Provide the (X, Y) coordinate of the cell's center where the given text is located.  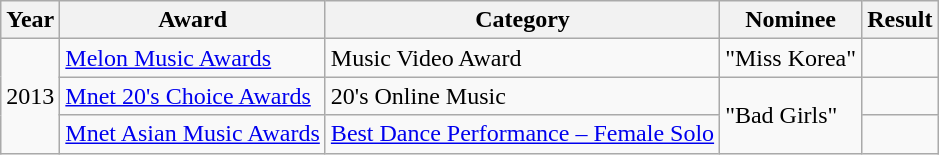
Nominee (791, 20)
Award (193, 20)
Mnet 20's Choice Awards (193, 96)
Best Dance Performance – Female Solo (522, 134)
"Miss Korea" (791, 58)
Mnet Asian Music Awards (193, 134)
"Bad Girls" (791, 115)
Result (900, 20)
20's Online Music (522, 96)
Category (522, 20)
Year (30, 20)
Melon Music Awards (193, 58)
Music Video Award (522, 58)
2013 (30, 96)
